Extract the [X, Y] coordinate from the center of the cell holding the provided text.  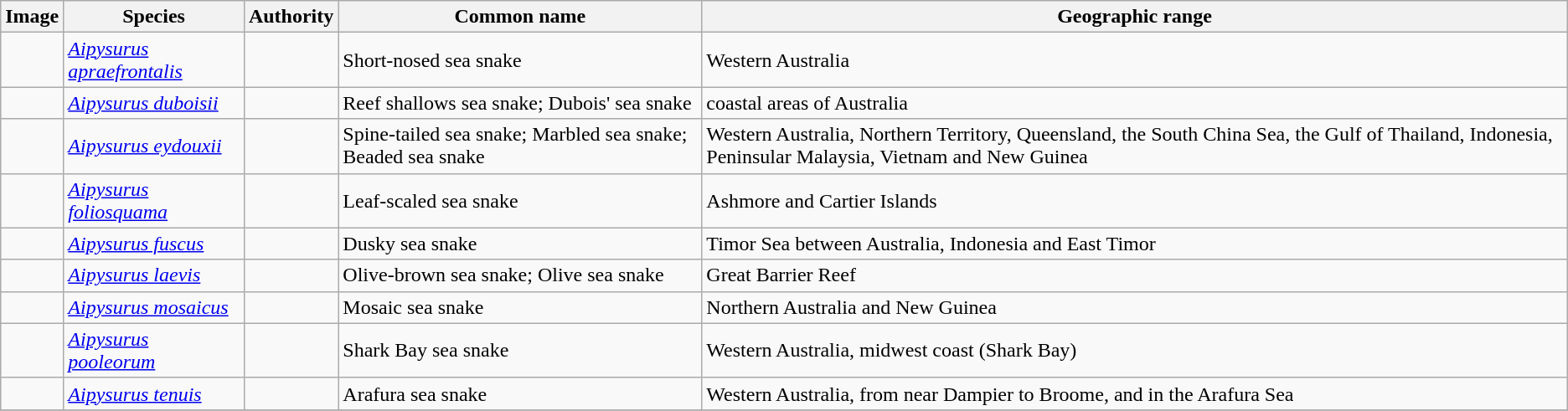
Aipysurus laevis [154, 275]
Aipysurus tenuis [154, 393]
Aipysurus pooleorum [154, 350]
Spine-tailed sea snake; Marbled sea snake; Beaded sea snake [520, 146]
Geographic range [1134, 17]
Ashmore and Cartier Islands [1134, 201]
Western Australia [1134, 60]
Authority [291, 17]
Species [154, 17]
Great Barrier Reef [1134, 275]
Mosaic sea snake [520, 307]
coastal areas of Australia [1134, 103]
Arafura sea snake [520, 393]
Image [32, 17]
Aipysurus mosaicus [154, 307]
Western Australia, Northern Territory, Queensland, the South China Sea, the Gulf of Thailand, Indonesia, Peninsular Malaysia, Vietnam and New Guinea [1134, 146]
Reef shallows sea snake; Dubois' sea snake [520, 103]
Northern Australia and New Guinea [1134, 307]
Common name [520, 17]
Aipysurus eydouxii [154, 146]
Leaf-scaled sea snake [520, 201]
Shark Bay sea snake [520, 350]
Aipysurus duboisii [154, 103]
Western Australia, midwest coast (Shark Bay) [1134, 350]
Western Australia, from near Dampier to Broome, and in the Arafura Sea [1134, 393]
Timor Sea between Australia, Indonesia and East Timor [1134, 244]
Aipysurus fuscus [154, 244]
Olive-brown sea snake; Olive sea snake [520, 275]
Dusky sea snake [520, 244]
Aipysurus apraefrontalis [154, 60]
Aipysurus foliosquama [154, 201]
Short-nosed sea snake [520, 60]
